For the text-containing cell, return its midpoint in (x, y) coordinate format. 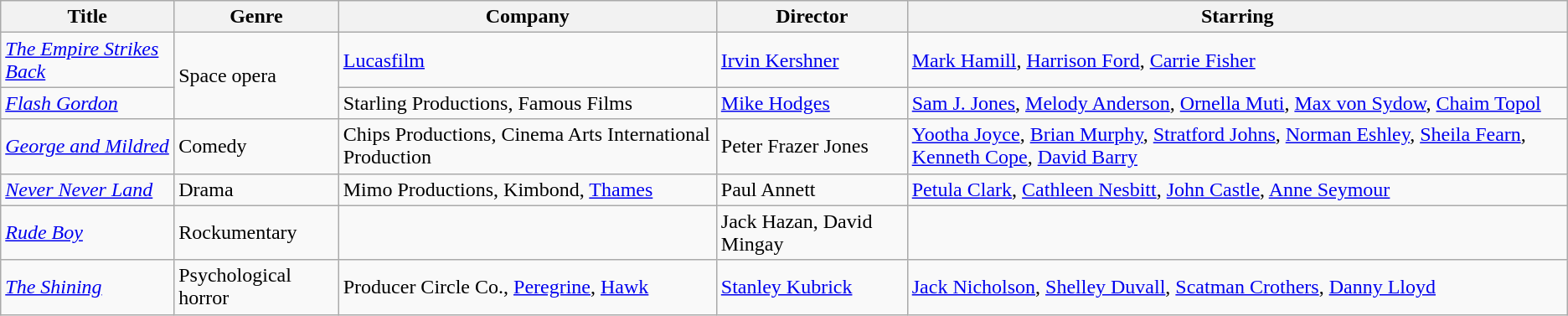
Title (87, 17)
Mike Hodges (812, 103)
Starring (1237, 17)
Flash Gordon (87, 103)
Chips Productions, Cinema Arts International Production (528, 146)
Space opera (256, 75)
Drama (256, 189)
The Shining (87, 287)
Company (528, 17)
George and Mildred (87, 146)
Sam J. Jones, Melody Anderson, Ornella Muti, Max von Sydow, Chaim Topol (1237, 103)
Stanley Kubrick (812, 287)
Genre (256, 17)
Lucasfilm (528, 60)
Producer Circle Co., Peregrine, Hawk (528, 287)
Irvin Kershner (812, 60)
Peter Frazer Jones (812, 146)
Rude Boy (87, 233)
Jack Hazan, David Mingay (812, 233)
Psychological horror (256, 287)
Starling Productions, Famous Films (528, 103)
Mark Hamill, Harrison Ford, Carrie Fisher (1237, 60)
Yootha Joyce, Brian Murphy, Stratford Johns, Norman Eshley, Sheila Fearn, Kenneth Cope, David Barry (1237, 146)
Petula Clark, Cathleen Nesbitt, John Castle, Anne Seymour (1237, 189)
Rockumentary (256, 233)
The Empire Strikes Back (87, 60)
Director (812, 17)
Comedy (256, 146)
Never Never Land (87, 189)
Mimo Productions, Kimbond, Thames (528, 189)
Jack Nicholson, Shelley Duvall, Scatman Crothers, Danny Lloyd (1237, 287)
Paul Annett (812, 189)
